Pinpoint the cell where the given text exists, returning its [x, y] midpoint coordinate. 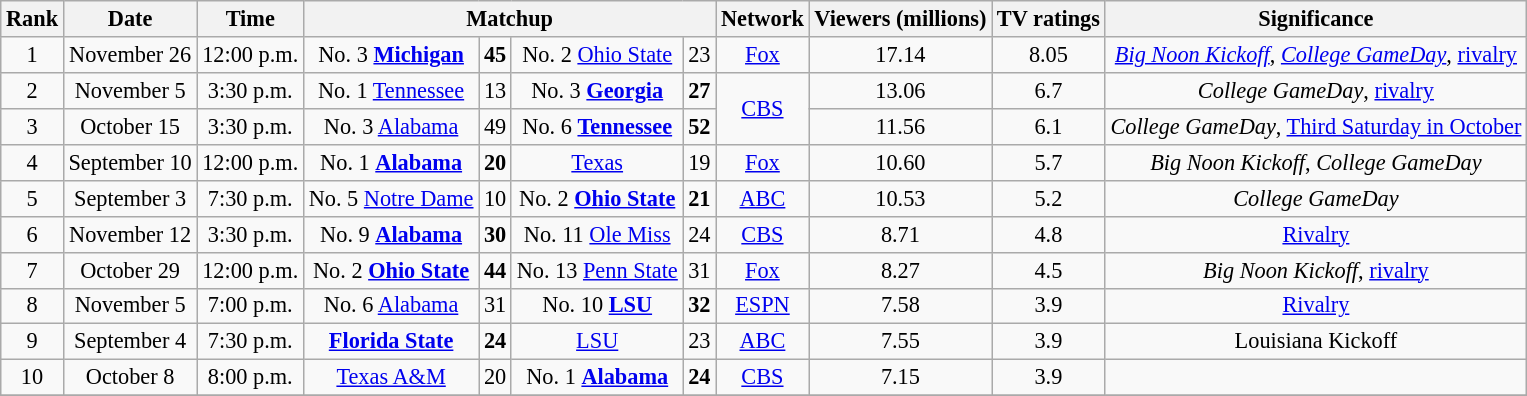
44 [496, 270]
2 [32, 90]
Time [250, 19]
8.71 [900, 234]
5.2 [1049, 198]
Significance [1316, 19]
10.53 [900, 198]
6.1 [1049, 126]
Texas A&M [390, 378]
11.56 [900, 126]
October 29 [130, 270]
No. 5 Notre Dame [390, 198]
8.27 [900, 270]
5.7 [1049, 162]
27 [700, 90]
7.15 [900, 378]
21 [700, 198]
4.5 [1049, 270]
No. 3 Georgia [597, 90]
Viewers (millions) [900, 19]
8:00 p.m. [250, 378]
No. 10 LSU [597, 306]
6 [32, 234]
Louisiana Kickoff [1316, 342]
7.55 [900, 342]
No. 9 Alabama [390, 234]
Florida State [390, 342]
5 [32, 198]
32 [700, 306]
Texas [597, 162]
4.8 [1049, 234]
No. 1 Tennessee [390, 90]
19 [700, 162]
1 [32, 55]
ESPN [762, 306]
Date [130, 19]
52 [700, 126]
3 [32, 126]
October 8 [130, 378]
7.58 [900, 306]
Rank [32, 19]
8.05 [1049, 55]
8 [32, 306]
13 [496, 90]
49 [496, 126]
LSU [597, 342]
September 10 [130, 162]
6.7 [1049, 90]
30 [496, 234]
13.06 [900, 90]
17.14 [900, 55]
College GameDay, rivalry [1316, 90]
9 [32, 342]
College GameDay, Third Saturday in October [1316, 126]
Big Noon Kickoff, rivalry [1316, 270]
No. 11 Ole Miss [597, 234]
Big Noon Kickoff, College GameDay, rivalry [1316, 55]
4 [32, 162]
TV ratings [1049, 19]
No. 3 Michigan [390, 55]
No. 6 Alabama [390, 306]
November 12 [130, 234]
No. 3 Alabama [390, 126]
September 3 [130, 198]
7 [32, 270]
November 26 [130, 55]
Big Noon Kickoff, College GameDay [1316, 162]
College GameDay [1316, 198]
No. 6 Tennessee [597, 126]
45 [496, 55]
Matchup [509, 19]
October 15 [130, 126]
10.60 [900, 162]
7:00 p.m. [250, 306]
September 4 [130, 342]
Network [762, 19]
No. 13 Penn State [597, 270]
